Scan for the cell matching the given text and deliver its (x, y) coordinate at center. 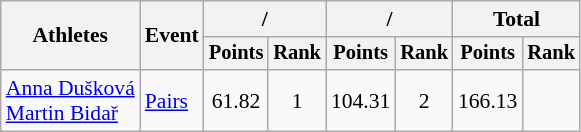
104.31 (360, 100)
2 (424, 100)
Event (172, 36)
Athletes (70, 36)
1 (297, 100)
Anna Dušková Martin Bidař (70, 100)
166.13 (488, 100)
61.82 (236, 100)
Pairs (172, 100)
Total (516, 19)
